Extract the (X, Y) coordinate from the center of the cell holding the provided text.  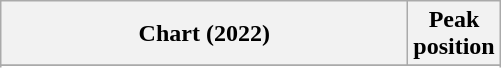
Chart (2022) (204, 34)
Peakposition (454, 34)
